Locate the cell with the specified text and output its [x, y] center coordinate. 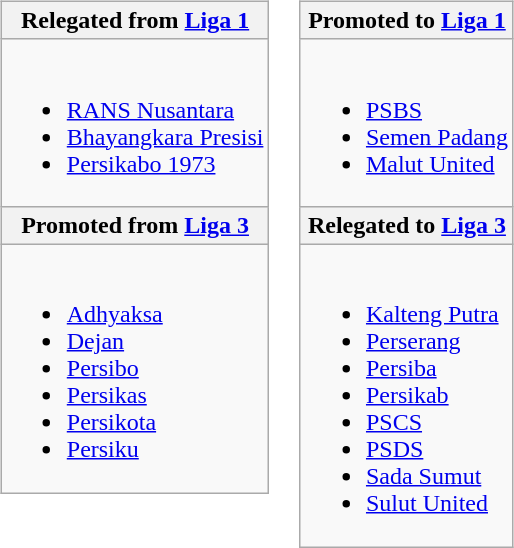
RANS NusantaraBhayangkara PresisiPersikabo 1973 [135, 122]
AdhyaksaDejanPersiboPersikasPersikotaPersiku [135, 368]
Kalteng PutraPerserangPersibaPersikabPSCSPSDSSada SumutSulut United [406, 395]
Promoted from Liga 3 [135, 225]
PSBSSemen PadangMalut United [406, 122]
Relegated from Liga 1 [135, 20]
Promoted to Liga 1 [406, 20]
Relegated to Liga 3 [406, 225]
